Identify which cell holds the provided text, then report its (X, Y) central coordinate. 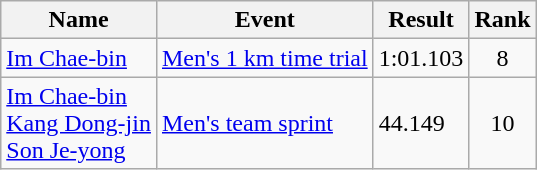
Men's team sprint (264, 123)
Name (79, 20)
10 (502, 123)
44.149 (421, 123)
Result (421, 20)
8 (502, 58)
1:01.103 (421, 58)
Men's 1 km time trial (264, 58)
Im Chae-bin (79, 58)
Event (264, 20)
Rank (502, 20)
Im Chae-binKang Dong-jinSon Je-yong (79, 123)
